Return the [x, y] coordinate for the center point of the cell that contains the specified text.  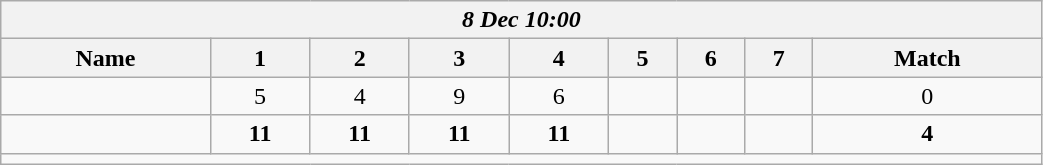
7 [779, 58]
1 [260, 58]
8 Dec 10:00 [522, 20]
Match [928, 58]
0 [928, 96]
9 [459, 96]
Name [106, 58]
3 [459, 58]
2 [360, 58]
